Search for the cell housing the specified text and yield its [x, y] center coordinate. 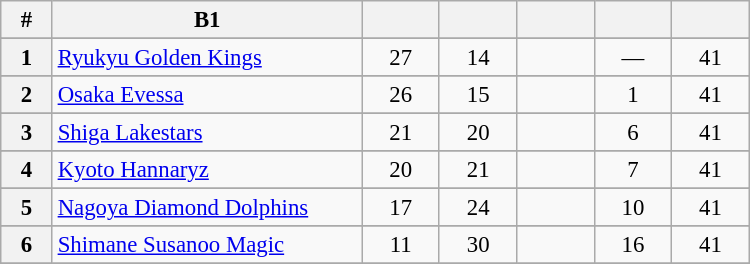
— [632, 58]
11 [400, 245]
27 [400, 58]
# [27, 20]
7 [632, 170]
10 [632, 208]
Shiga Lakestars [207, 133]
4 [27, 170]
3 [27, 133]
B1 [207, 20]
2 [27, 95]
Ryukyu Golden Kings [207, 58]
Nagoya Diamond Dolphins [207, 208]
Osaka Evessa [207, 95]
Kyoto Hannaryz [207, 170]
26 [400, 95]
14 [478, 58]
30 [478, 245]
24 [478, 208]
17 [400, 208]
5 [27, 208]
16 [632, 245]
Shimane Susanoo Magic [207, 245]
15 [478, 95]
